Return (x, y) of the center of cell containing provided text 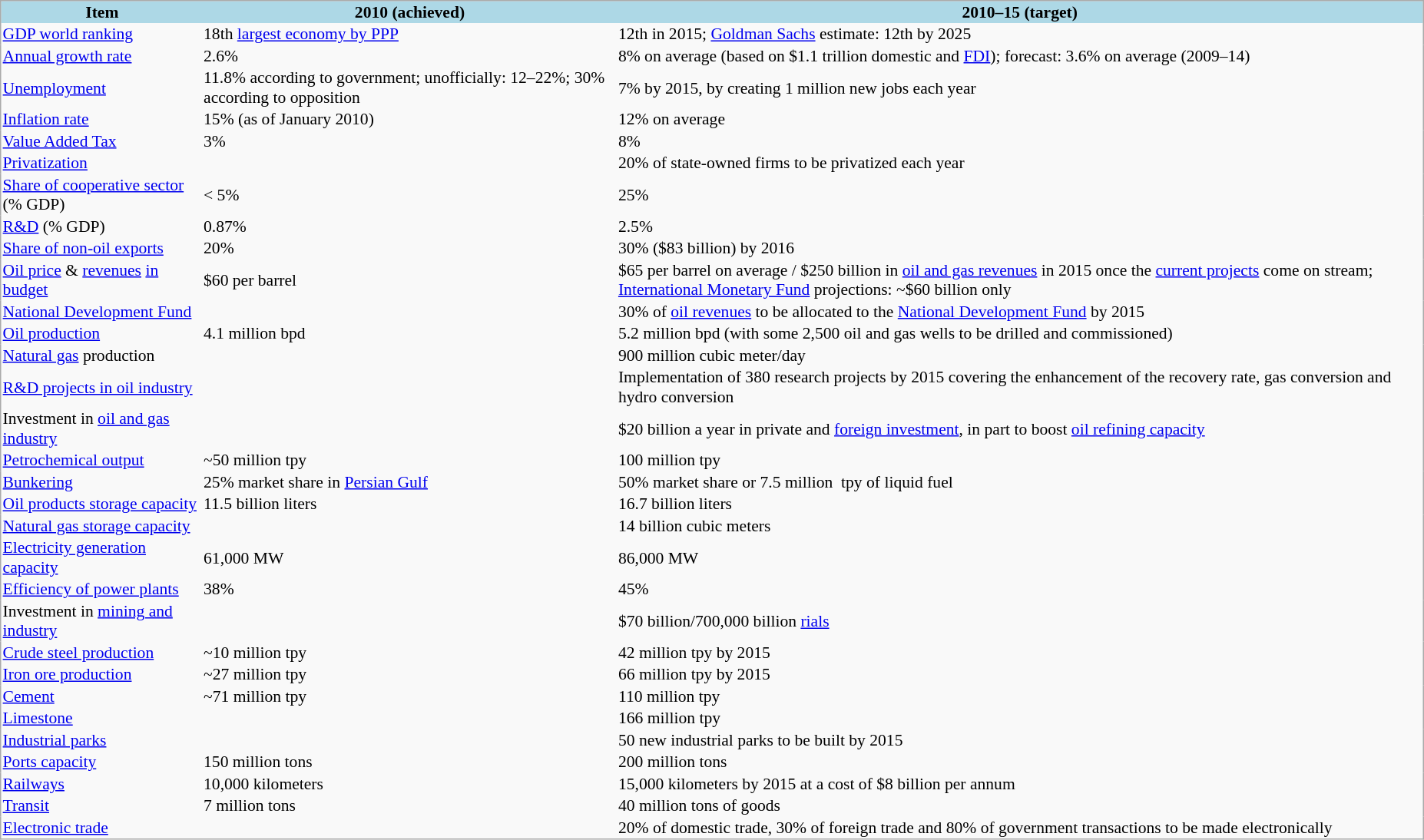
Item (101, 12)
Cement (101, 696)
Railways (101, 784)
~27 million tpy (410, 675)
Industrial parks (101, 740)
12th in 2015; Goldman Sachs estimate: 12th by 2025 (1020, 35)
14 billion cubic meters (1020, 526)
Annual growth rate (101, 56)
Limestone (101, 719)
Natural gas production (101, 356)
$60 per barrel (410, 280)
Bunkering (101, 482)
5.2 million bpd (with some 2,500 oil and gas wells to be drilled and commissioned) (1020, 334)
Ports capacity (101, 762)
8% (1020, 141)
Privatization (101, 164)
Oil production (101, 334)
$20 billion a year in private and foreign investment, in part to boost oil refining capacity (1020, 429)
National Development Fund (101, 312)
15% (as of January 2010) (410, 120)
~10 million tpy (410, 653)
$70 billion/700,000 billion rials (1020, 621)
Electronic trade (101, 828)
10,000 kilometers (410, 784)
Crude steel production (101, 653)
25% market share in Persian Gulf (410, 482)
11.8% according to government; unofficially: 12–22%; 30% according to opposition (410, 88)
7% by 2015, by creating 1 million new jobs each year (1020, 88)
Share of non-oil exports (101, 249)
Electricity generation capacity (101, 558)
50 new industrial parks to be built by 2015 (1020, 740)
GDP world ranking (101, 35)
110 million tpy (1020, 696)
200 million tons (1020, 762)
15,000 kilometers by 2015 at a cost of $8 billion per annum (1020, 784)
20% of domestic trade, 30% of foreign trade and 80% of government transactions to be made electronically (1020, 828)
Value Added Tax (101, 141)
Natural gas storage capacity (101, 526)
~50 million tpy (410, 461)
86,000 MW (1020, 558)
18th largest economy by PPP (410, 35)
2.6% (410, 56)
Petrochemical output (101, 461)
42 million tpy by 2015 (1020, 653)
2010–15 (target) (1020, 12)
40 million tons of goods (1020, 806)
< 5% (410, 195)
50% market share or 7.5 million tpy of liquid fuel (1020, 482)
R&D (% GDP) (101, 227)
61,000 MW (410, 558)
16.7 billion liters (1020, 504)
45% (1020, 590)
38% (410, 590)
Investment in oil and gas industry (101, 429)
0.87% (410, 227)
150 million tons (410, 762)
8% on average (based on $1.1 trillion domestic and FDI); forecast: 3.6% on average (2009–14) (1020, 56)
Iron ore production (101, 675)
Efficiency of power plants (101, 590)
100 million tpy (1020, 461)
20% (410, 249)
Transit (101, 806)
7 million tons (410, 806)
Investment in mining and industry (101, 621)
25% (1020, 195)
2.5% (1020, 227)
Share of cooperative sector (% GDP) (101, 195)
30% of oil revenues to be allocated to the National Development Fund by 2015 (1020, 312)
Implementation of 380 research projects by 2015 covering the enhancement of the recovery rate, gas conversion and hydro conversion (1020, 388)
900 million cubic meter/day (1020, 356)
Unemployment (101, 88)
3% (410, 141)
11.5 billion liters (410, 504)
Inflation rate (101, 120)
Oil price & revenues in budget (101, 280)
166 million tpy (1020, 719)
20% of state-owned firms to be privatized each year (1020, 164)
66 million tpy by 2015 (1020, 675)
12% on average (1020, 120)
~71 million tpy (410, 696)
2010 (achieved) (410, 12)
4.1 million bpd (410, 334)
R&D projects in oil industry (101, 388)
Oil products storage capacity (101, 504)
30% ($83 billion) by 2016 (1020, 249)
